Determine the [x, y] coordinate at the center of the cell enclosing the given text.  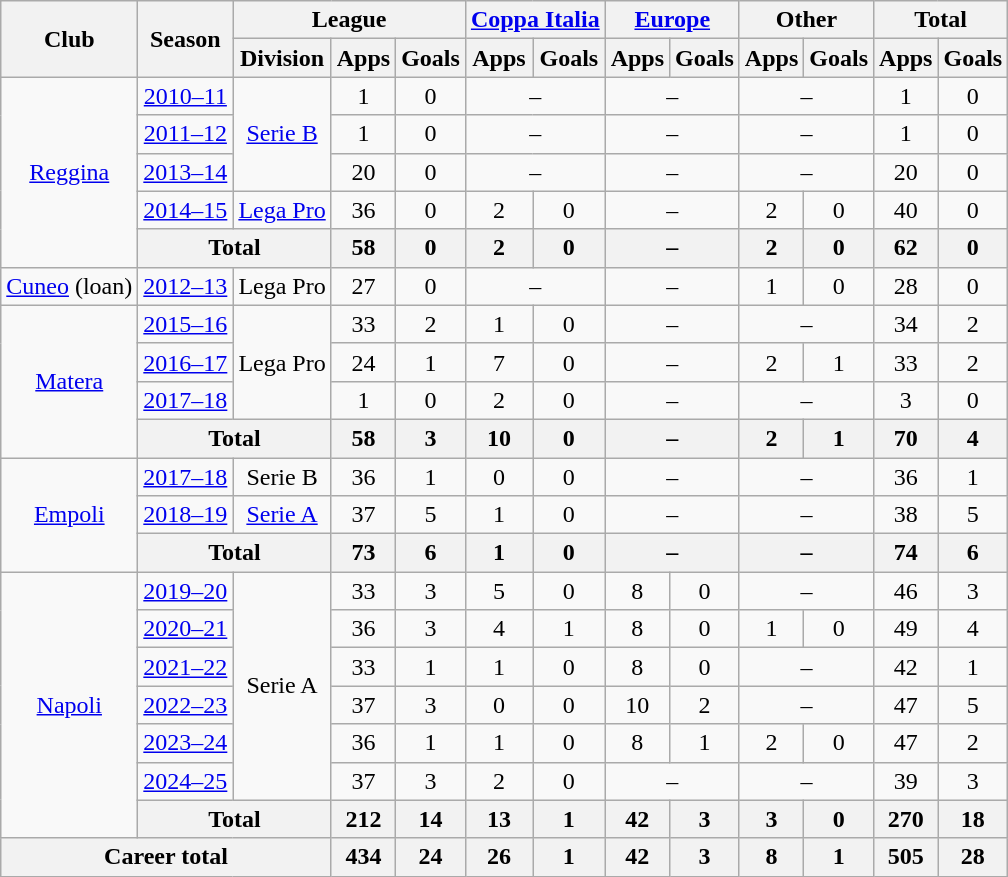
40 [906, 210]
212 [363, 819]
2020–21 [186, 629]
2014–15 [186, 210]
2010–11 [186, 96]
Europe [672, 20]
Club [70, 39]
2021–22 [186, 667]
Napoli [70, 705]
Empoli [70, 515]
2022–23 [186, 705]
46 [906, 591]
14 [431, 819]
70 [906, 438]
2015–16 [186, 324]
2023–24 [186, 743]
Cuneo (loan) [70, 286]
18 [973, 819]
2019–20 [186, 591]
2016–17 [186, 362]
13 [498, 819]
505 [906, 857]
62 [906, 248]
2018–19 [186, 515]
73 [363, 553]
Season [186, 39]
39 [906, 781]
2011–12 [186, 134]
Matera [70, 381]
League [350, 20]
Career total [166, 857]
27 [363, 286]
270 [906, 819]
2013–14 [186, 172]
49 [906, 629]
Coppa Italia [535, 20]
2012–13 [186, 286]
434 [363, 857]
34 [906, 324]
2024–25 [186, 781]
74 [906, 553]
38 [906, 515]
Reggina [70, 172]
7 [498, 362]
Division [282, 58]
26 [498, 857]
Other [806, 20]
